Scan for the cell matching the given text and deliver its (x, y) coordinate at center. 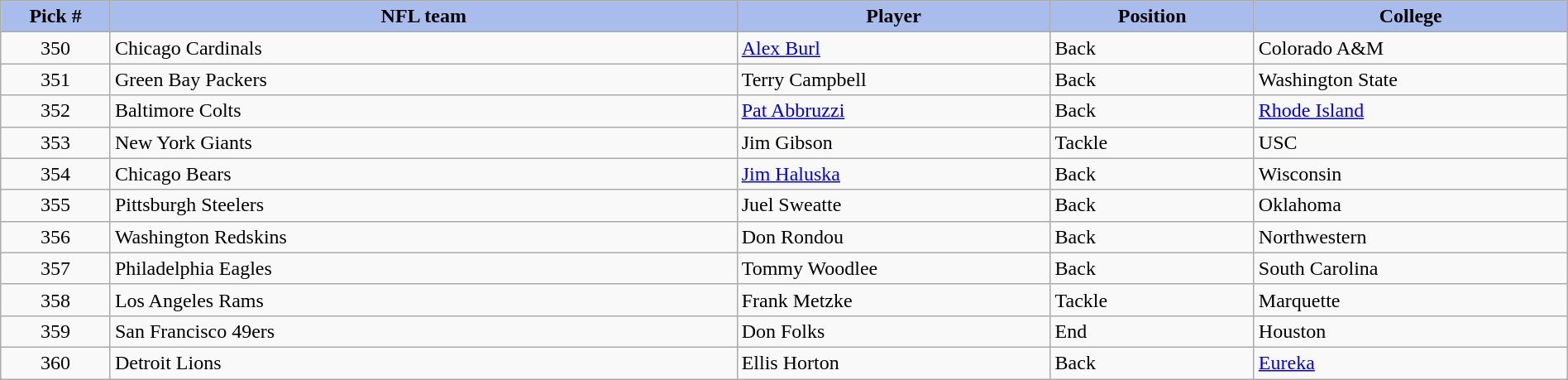
353 (56, 142)
South Carolina (1411, 268)
Jim Haluska (893, 174)
Colorado A&M (1411, 48)
New York Giants (423, 142)
Pick # (56, 17)
Washington Redskins (423, 237)
Terry Campbell (893, 79)
Marquette (1411, 300)
Chicago Bears (423, 174)
Oklahoma (1411, 205)
Eureka (1411, 363)
Jim Gibson (893, 142)
356 (56, 237)
Ellis Horton (893, 363)
Tommy Woodlee (893, 268)
Wisconsin (1411, 174)
Juel Sweatte (893, 205)
Philadelphia Eagles (423, 268)
354 (56, 174)
Houston (1411, 331)
Alex Burl (893, 48)
End (1152, 331)
Washington State (1411, 79)
Los Angeles Rams (423, 300)
355 (56, 205)
Pat Abbruzzi (893, 111)
Northwestern (1411, 237)
352 (56, 111)
351 (56, 79)
Chicago Cardinals (423, 48)
Baltimore Colts (423, 111)
Don Folks (893, 331)
San Francisco 49ers (423, 331)
USC (1411, 142)
358 (56, 300)
Pittsburgh Steelers (423, 205)
NFL team (423, 17)
360 (56, 363)
357 (56, 268)
Green Bay Packers (423, 79)
350 (56, 48)
Detroit Lions (423, 363)
Rhode Island (1411, 111)
Position (1152, 17)
Frank Metzke (893, 300)
Don Rondou (893, 237)
359 (56, 331)
College (1411, 17)
Player (893, 17)
